Return the [x, y] coordinate for the center point of the cell that contains the specified text.  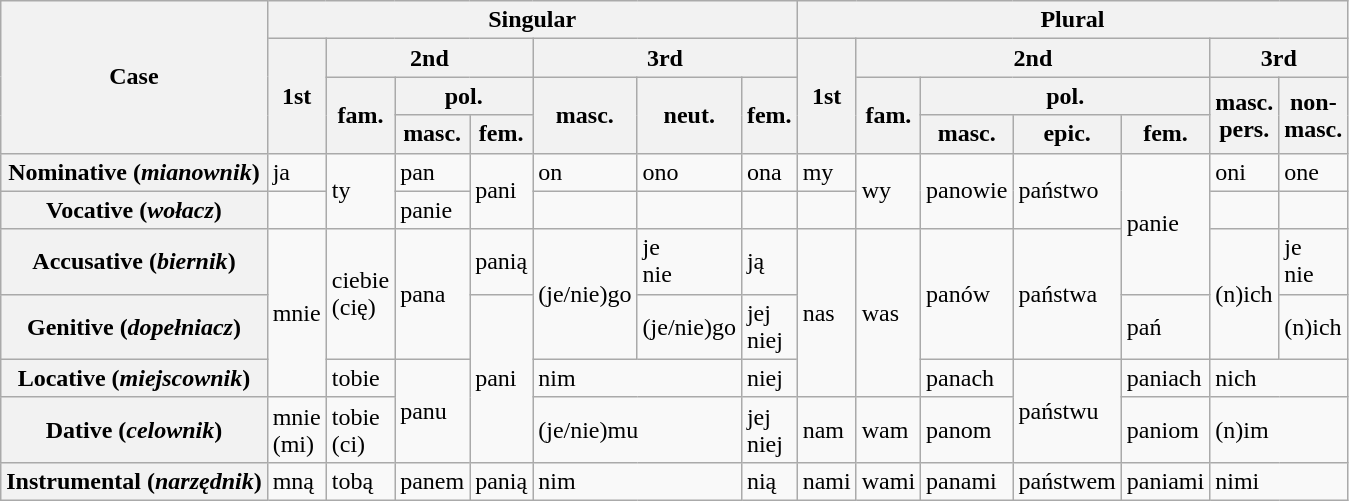
paniami [1165, 481]
Case [134, 77]
państwu [1067, 410]
niej [769, 378]
Nominative (mianownik) [134, 172]
Vocative (wołacz) [134, 210]
ciebie(cię) [360, 294]
nami [826, 481]
panom [967, 430]
was [888, 313]
(n)im [1279, 430]
Dative (celownik) [134, 430]
panów [967, 294]
państwem [1067, 481]
panem [432, 481]
państwa [1067, 294]
paniach [1165, 378]
on [585, 172]
tobą [360, 481]
mnie [296, 313]
panach [967, 378]
ona [769, 172]
mną [296, 481]
panu [432, 410]
ty [360, 191]
nich [1279, 378]
my [826, 172]
ja [296, 172]
wami [888, 481]
epic. [1067, 134]
pań [1165, 326]
panowie [967, 191]
Locative (miejscownik) [134, 378]
nią [769, 481]
(je/nie)mu [638, 430]
wy [888, 191]
Genitive (dopełniacz) [134, 326]
paniom [1165, 430]
ono [689, 172]
tobie(ci) [360, 430]
Plural [1072, 20]
Instrumental (narzędnik) [134, 481]
oni [1244, 172]
mnie(mi) [296, 430]
Singular [532, 20]
wam [888, 430]
nimi [1279, 481]
nas [826, 313]
panami [967, 481]
one [1314, 172]
tobie [360, 378]
masc.pers. [1244, 115]
Accusative (biernik) [134, 262]
non-masc. [1314, 115]
neut. [689, 115]
ją [769, 262]
pan [432, 172]
pana [432, 294]
państwo [1067, 191]
nam [826, 430]
